Identify which cell holds the provided text, then report its (x, y) central coordinate. 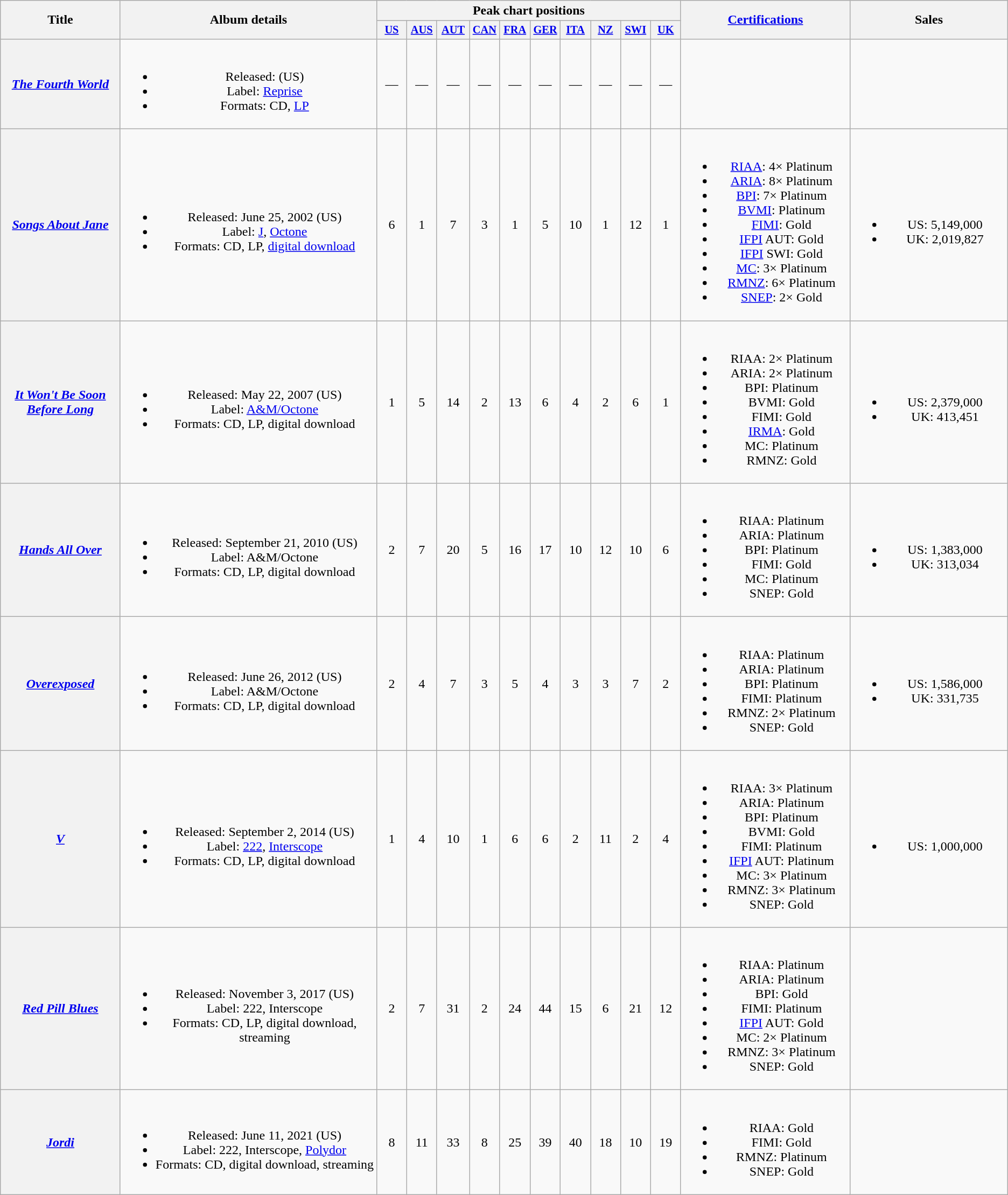
FRA (515, 30)
It Won't Be Soon Before Long (60, 402)
ITA (576, 30)
US: 1,383,000UK: 313,034 (929, 550)
16 (515, 550)
Songs About Jane (60, 225)
V (60, 839)
Released: June 25, 2002 (US)Label: J, OctoneFormats: CD, LP, digital download (248, 225)
15 (576, 1009)
14 (453, 402)
20 (453, 550)
US: 2,379,000UK: 413,451 (929, 402)
Released: May 22, 2007 (US)Label: A&M/OctoneFormats: CD, LP, digital download (248, 402)
18 (606, 1142)
33 (453, 1142)
21 (635, 1009)
Released: June 26, 2012 (US)Label: A&M/OctoneFormats: CD, LP, digital download (248, 684)
US: 1,586,000UK: 331,735 (929, 684)
RIAA: 3× PlatinumARIA: PlatinumBPI: PlatinumBVMI: GoldFIMI: PlatinumIFPI AUT: PlatinumMC: 3× PlatinumRMNZ: 3× PlatinumSNEP: Gold (766, 839)
RIAA: PlatinumARIA: PlatinumBPI: PlatinumFIMI: PlatinumRMNZ: 2× PlatinumSNEP: Gold (766, 684)
Hands All Over (60, 550)
17 (545, 550)
The Fourth World (60, 84)
SWI (635, 30)
AUT (453, 30)
Released: June 11, 2021 (US)Label: 222, Interscope, PolydorFormats: CD, digital download, streaming (248, 1142)
RIAA: PlatinumARIA: PlatinumBPI: PlatinumFIMI: GoldMC: PlatinumSNEP: Gold (766, 550)
25 (515, 1142)
Red Pill Blues (60, 1009)
39 (545, 1142)
Released: September 2, 2014 (US)Label: 222, InterscopeFormats: CD, LP, digital download (248, 839)
Released: September 21, 2010 (US)Label: A&M/OctoneFormats: CD, LP, digital download (248, 550)
19 (666, 1142)
Jordi (60, 1142)
44 (545, 1009)
Sales (929, 20)
NZ (606, 30)
US: 5,149,000UK: 2,019,827 (929, 225)
AUS (422, 30)
Overexposed (60, 684)
24 (515, 1009)
31 (453, 1009)
40 (576, 1142)
Title (60, 20)
Released: (US)Label: RepriseFormats: CD, LP (248, 84)
RIAA: PlatinumARIA: PlatinumBPI: GoldFIMI: PlatinumIFPI AUT: GoldMC: 2× PlatinumRMNZ: 3× PlatinumSNEP: Gold (766, 1009)
US: 1,000,000 (929, 839)
GER (545, 30)
RIAA: 4× PlatinumARIA: 8× PlatinumBPI: 7× PlatinumBVMI: PlatinumFIMI: GoldIFPI AUT: GoldIFPI SWI: GoldMC: 3× PlatinumRMNZ: 6× PlatinumSNEP: 2× Gold (766, 225)
Certifications (766, 20)
RIAA: GoldFIMI: GoldRMNZ: PlatinumSNEP: Gold (766, 1142)
Peak chart positions (529, 11)
Released: November 3, 2017 (US)Label: 222, InterscopeFormats: CD, LP, digital download, streaming (248, 1009)
UK (666, 30)
13 (515, 402)
Album details (248, 20)
RIAA: 2× PlatinumARIA: 2× PlatinumBPI: PlatinumBVMI: GoldFIMI: GoldIRMA: GoldMC: PlatinumRMNZ: Gold (766, 402)
US (392, 30)
CAN (485, 30)
